Return the [x, y] coordinate for the center point of the cell that contains the specified text.  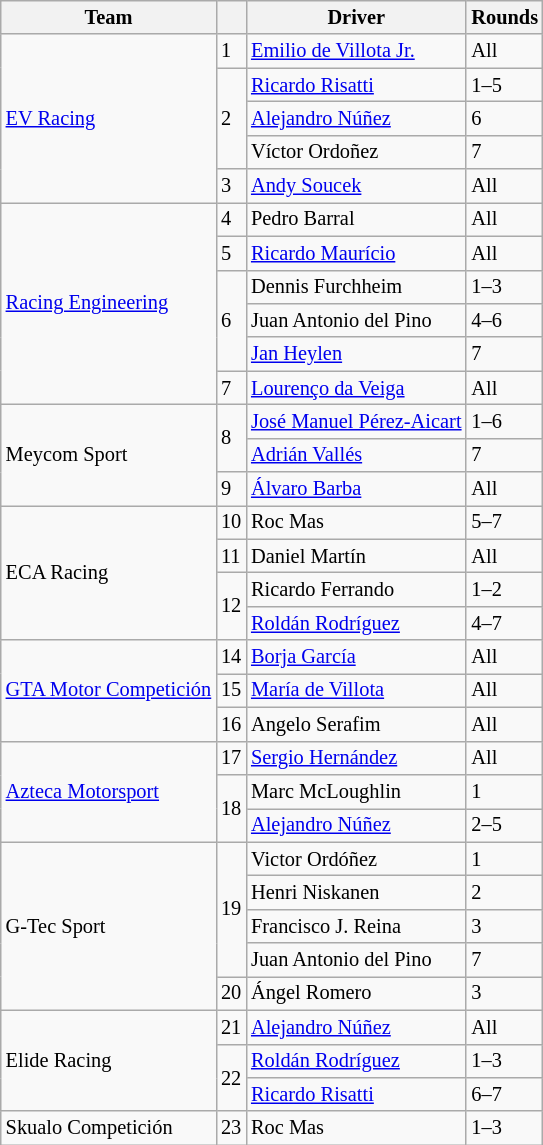
Ángel Romero [356, 993]
1–2 [504, 589]
14 [231, 657]
19 [231, 910]
José Manuel Pérez-Aicart [356, 421]
5 [231, 253]
4 [231, 219]
10 [231, 522]
Pedro Barral [356, 219]
1–5 [504, 85]
Meycom Sport [108, 454]
Adrián Vallés [356, 455]
Lourenço da Veiga [356, 388]
Borja García [356, 657]
Álvaro Barba [356, 489]
Driver [356, 17]
4–7 [504, 623]
G-Tec Sport [108, 926]
6–7 [504, 1094]
GTA Motor Competición [108, 690]
21 [231, 1027]
23 [231, 1128]
Angelo Serafim [356, 724]
17 [231, 758]
16 [231, 724]
Víctor Ordoñez [356, 152]
5–7 [504, 522]
Emilio de Villota Jr. [356, 51]
1–6 [504, 421]
Marc McLoughlin [356, 791]
Jan Heylen [356, 354]
María de Villota [356, 690]
Elide Racing [108, 1060]
Francisco J. Reina [356, 926]
EV Racing [108, 118]
4–6 [504, 320]
8 [231, 438]
22 [231, 1078]
11 [231, 556]
Victor Ordóñez [356, 859]
Rounds [504, 17]
18 [231, 808]
2–5 [504, 825]
Dennis Furchheim [356, 287]
Henri Niskanen [356, 892]
Team [108, 17]
9 [231, 489]
Azteca Motorsport [108, 792]
Skualo Competición [108, 1128]
Sergio Hernández [356, 758]
ECA Racing [108, 572]
Ricardo Ferrando [356, 589]
Daniel Martín [356, 556]
20 [231, 993]
Racing Engineering [108, 303]
15 [231, 690]
12 [231, 606]
Ricardo Maurício [356, 253]
Andy Soucek [356, 186]
